Scan for the cell matching the given text and deliver its [X, Y] coordinate at center. 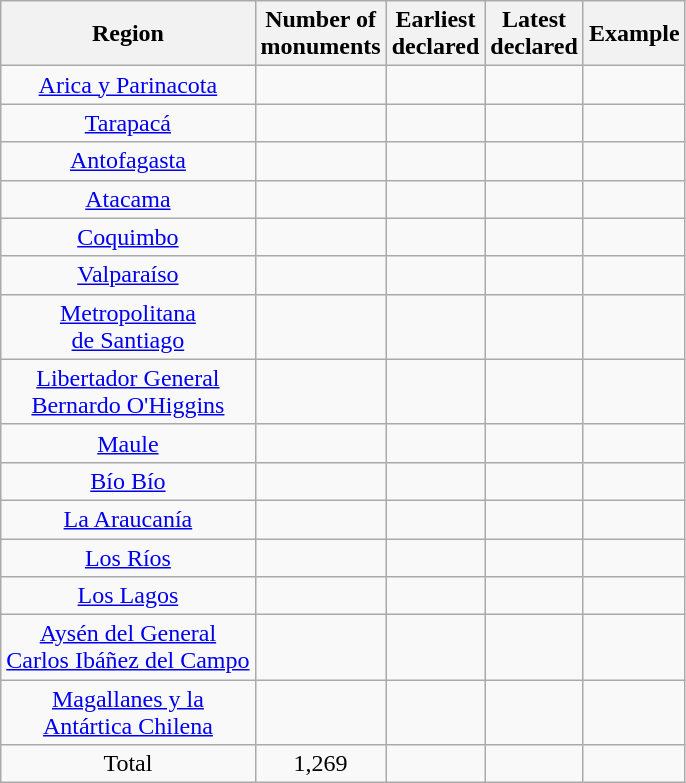
Total [128, 764]
1,269 [320, 764]
La Araucanía [128, 519]
Earliestdeclared [436, 34]
Atacama [128, 199]
Region [128, 34]
Bío Bío [128, 481]
Libertador GeneralBernardo O'Higgins [128, 392]
Valparaíso [128, 275]
Magallanes y laAntártica Chilena [128, 712]
Los Lagos [128, 596]
Metropolitanade Santiago [128, 326]
Antofagasta [128, 161]
Number ofmonuments [320, 34]
Coquimbo [128, 237]
Aysén del GeneralCarlos Ibáñez del Campo [128, 648]
Tarapacá [128, 123]
Los Ríos [128, 557]
Arica y Parinacota [128, 85]
Latestdeclared [534, 34]
Maule [128, 443]
Example [634, 34]
